Pinpoint the cell where the given text exists, returning its (X, Y) midpoint coordinate. 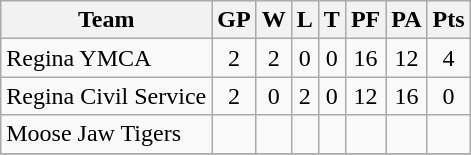
Pts (448, 20)
GP (234, 20)
Team (106, 20)
W (274, 20)
L (304, 20)
Regina Civil Service (106, 96)
Regina YMCA (106, 58)
T (332, 20)
4 (448, 58)
Moose Jaw Tigers (106, 134)
PA (406, 20)
PF (365, 20)
